Extract the (X, Y) coordinate from the center of the cell holding the provided text.  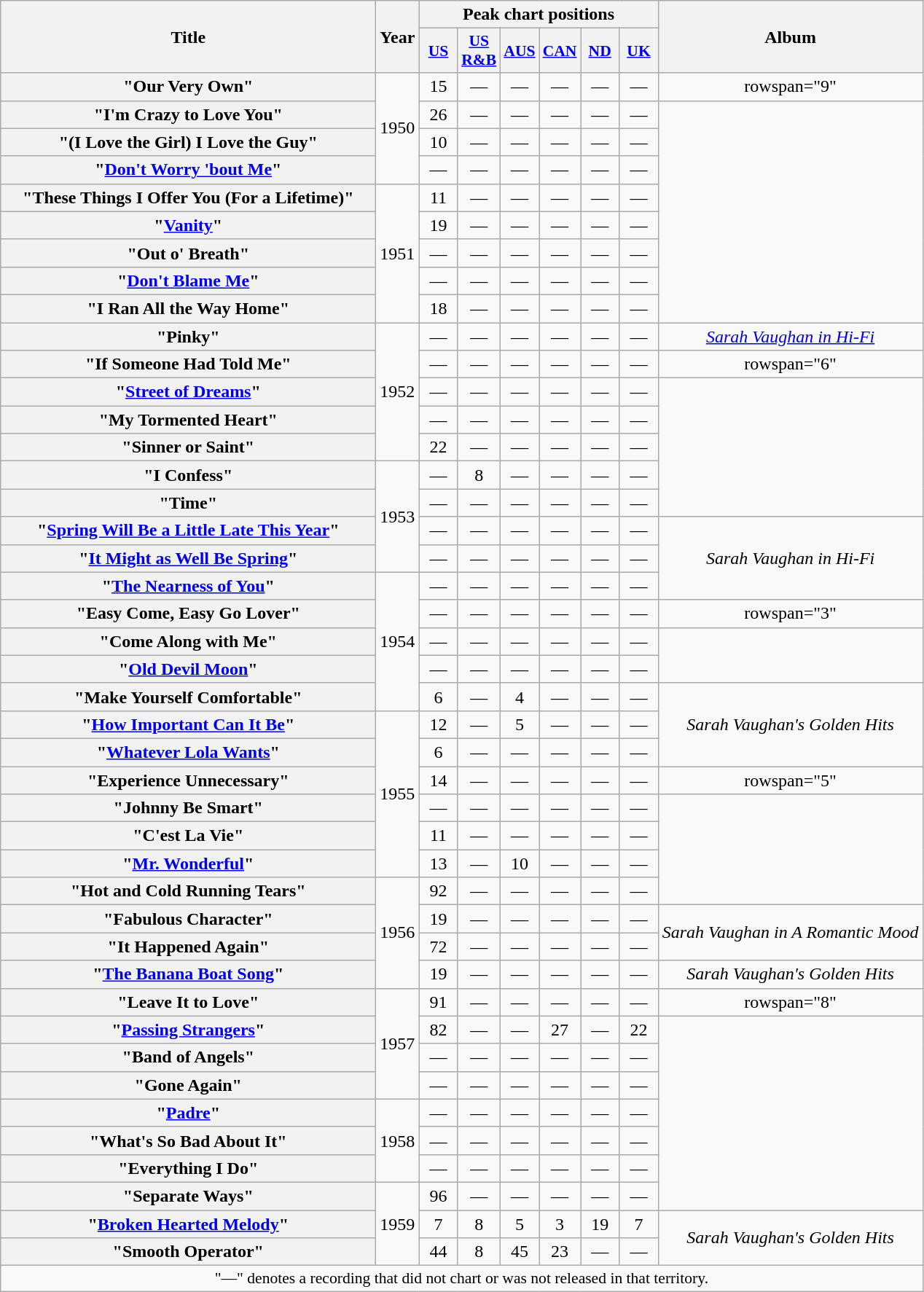
44 (439, 1252)
1954 (398, 641)
rowspan="3" (790, 614)
"How Important Can It Be" (188, 724)
"Padre" (188, 1113)
US (439, 51)
"These Things I Offer You (For a Lifetime)" (188, 197)
"Make Yourself Comfortable" (188, 697)
27 (560, 1030)
"Easy Come, Easy Go Lover" (188, 614)
"I Ran All the Way Home" (188, 308)
rowspan="5" (790, 780)
1959 (398, 1224)
1958 (398, 1140)
"Gone Again" (188, 1085)
23 (560, 1252)
1956 (398, 933)
82 (439, 1030)
91 (439, 1002)
"Separate Ways" (188, 1196)
92 (439, 891)
"My Tormented Heart" (188, 420)
"Experience Unnecessary" (188, 780)
Album (790, 36)
Sarah Vaughan in A Romantic Mood (790, 933)
"Vanity" (188, 225)
"Old Devil Moon" (188, 669)
"It Happened Again" (188, 947)
15 (439, 87)
CAN (560, 51)
Peak chart positions (539, 15)
72 (439, 947)
rowspan="9" (790, 87)
13 (439, 864)
26 (439, 114)
UK (638, 51)
"Band of Angels" (188, 1057)
"Sinner or Saint" (188, 447)
1953 (398, 517)
rowspan="6" (790, 364)
"Passing Strangers" (188, 1030)
Year (398, 36)
14 (439, 780)
"What's So Bad About It" (188, 1140)
12 (439, 724)
3 (560, 1224)
"Don't Worry 'bout Me" (188, 170)
"Out o' Breath" (188, 253)
USR&B (479, 51)
AUS (519, 51)
4 (519, 697)
96 (439, 1196)
"Smooth Operator" (188, 1252)
rowspan="8" (790, 1002)
"—" denotes a recording that did not chart or was not released in that territory. (462, 1279)
"Street of Dreams" (188, 392)
"Come Along with Me" (188, 641)
"Leave It to Love" (188, 1002)
"It Might as Well Be Spring" (188, 558)
Title (188, 36)
1950 (398, 128)
"Spring Will Be a Little Late This Year" (188, 530)
18 (439, 308)
"Our Very Own" (188, 87)
"If Someone Had Told Me" (188, 364)
"Johnny Be Smart" (188, 808)
"(I Love the Girl) I Love the Guy" (188, 142)
1955 (398, 794)
"I Confess" (188, 475)
45 (519, 1252)
"Everything I Do" (188, 1168)
"Time" (188, 503)
"Fabulous Character" (188, 919)
"Whatever Lola Wants" (188, 752)
1952 (398, 391)
"I'm Crazy to Love You" (188, 114)
1957 (398, 1044)
"C'est La Vie" (188, 836)
"Don't Blame Me" (188, 281)
"Pinky" (188, 336)
"Broken Hearted Melody" (188, 1224)
"The Nearness of You" (188, 586)
"Hot and Cold Running Tears" (188, 891)
"Mr. Wonderful" (188, 864)
ND (600, 51)
1951 (398, 253)
"The Banana Boat Song" (188, 974)
